Search for the cell housing the specified text and yield its [X, Y] center coordinate. 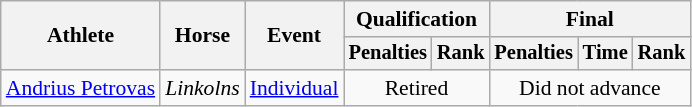
Individual [294, 88]
Andrius Petrovas [80, 88]
Horse [202, 36]
Athlete [80, 36]
Qualification [417, 19]
Time [606, 54]
Did not advance [590, 88]
Event [294, 36]
Retired [417, 88]
Linkolns [202, 88]
Final [590, 19]
